Pinpoint the cell where the given text exists, returning its (X, Y) midpoint coordinate. 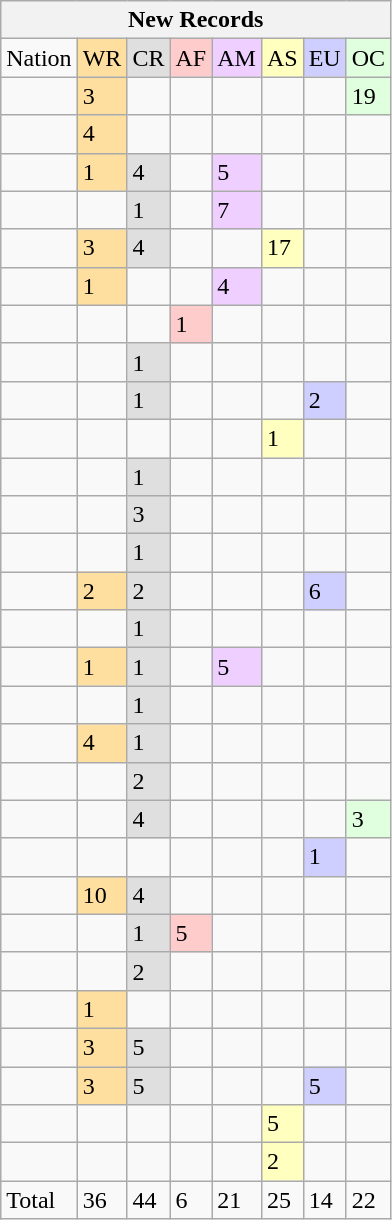
Nation (39, 58)
22 (368, 1200)
AS (282, 58)
19 (368, 96)
44 (148, 1200)
WR (102, 58)
7 (237, 210)
14 (324, 1200)
Total (39, 1200)
21 (237, 1200)
CR (148, 58)
25 (282, 1200)
10 (102, 895)
OC (368, 58)
New Records (196, 20)
AM (237, 58)
17 (282, 248)
EU (324, 58)
36 (102, 1200)
AF (191, 58)
